Return the (x, y) coordinate for the center point of the cell that contains the specified text.  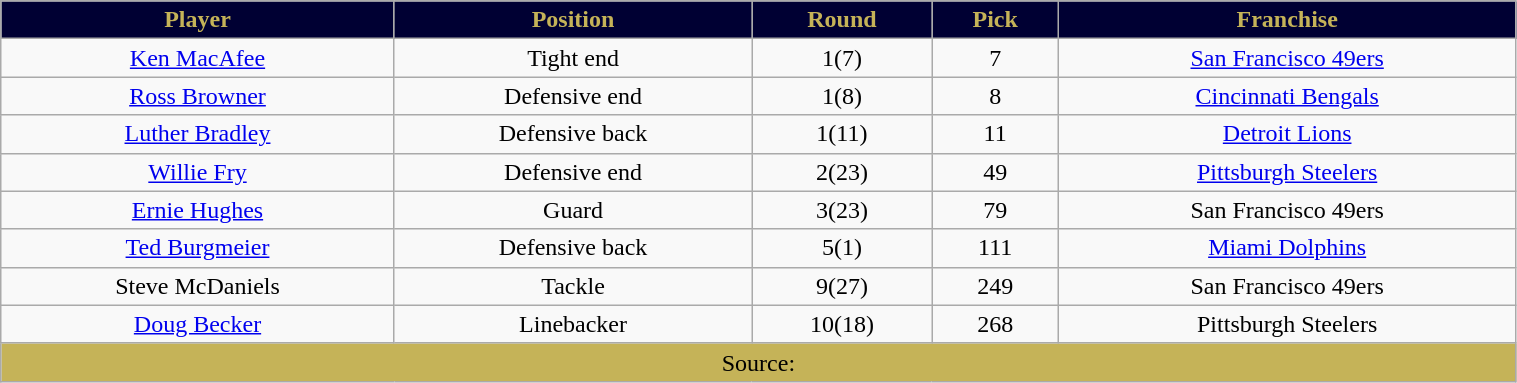
Cincinnati Bengals (1287, 96)
Doug Becker (198, 324)
11 (995, 134)
1(8) (842, 96)
Ted Burgmeier (198, 248)
Tackle (573, 286)
Round (842, 20)
Ross Browner (198, 96)
1(7) (842, 58)
Detroit Lions (1287, 134)
3(23) (842, 210)
5(1) (842, 248)
111 (995, 248)
268 (995, 324)
Tight end (573, 58)
Steve McDaniels (198, 286)
9(27) (842, 286)
Position (573, 20)
Ken MacAfee (198, 58)
Player (198, 20)
Source: (758, 362)
Guard (573, 210)
Willie Fry (198, 172)
Miami Dolphins (1287, 248)
Franchise (1287, 20)
49 (995, 172)
7 (995, 58)
8 (995, 96)
2(23) (842, 172)
Linebacker (573, 324)
Pick (995, 20)
Ernie Hughes (198, 210)
1(11) (842, 134)
79 (995, 210)
249 (995, 286)
10(18) (842, 324)
Luther Bradley (198, 134)
